Search for the cell housing the specified text and yield its (x, y) center coordinate. 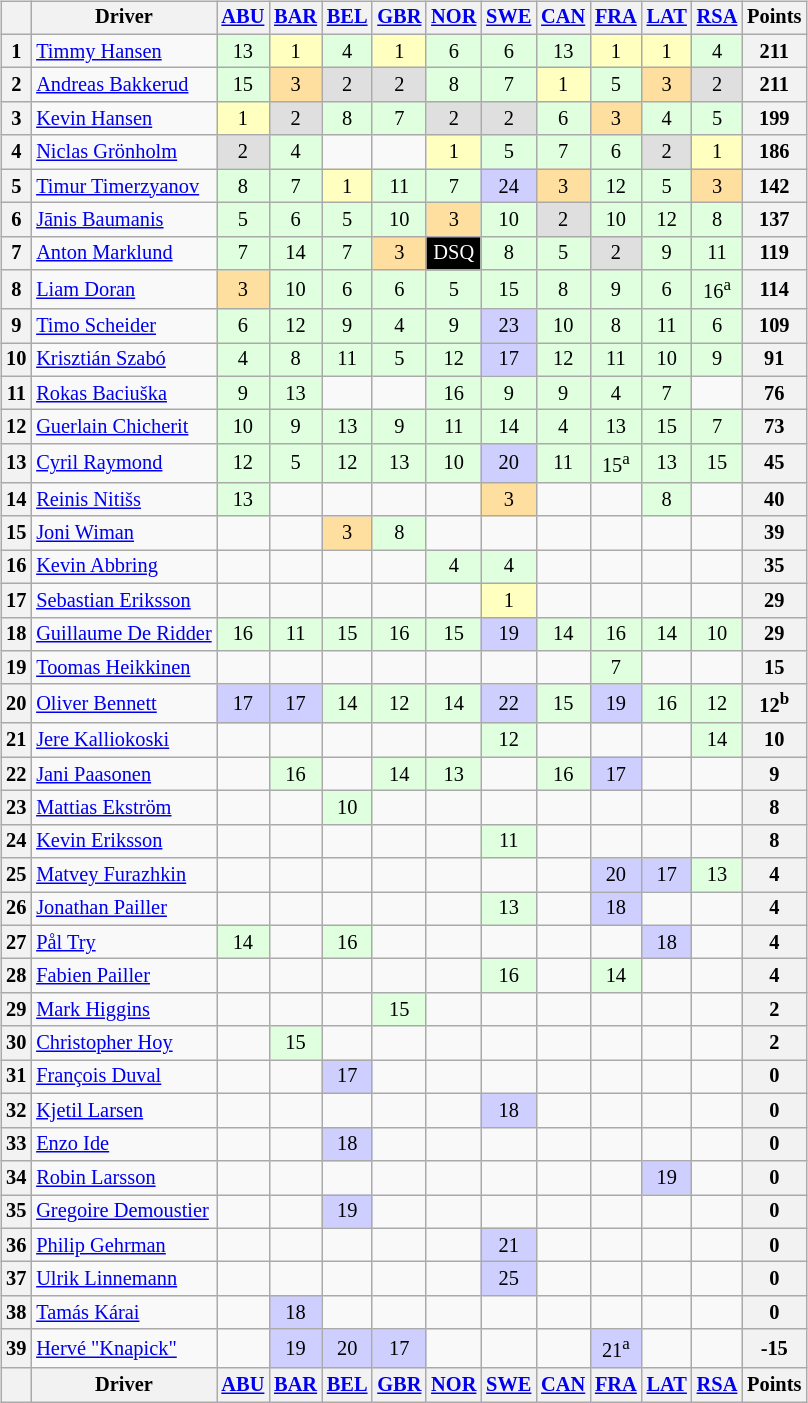
45 (774, 462)
Toomas Heikkinen (124, 668)
DSQ (454, 253)
Gregoire Demoustier (124, 1211)
34 (16, 1178)
Tamás Kárai (124, 1312)
Jonathan Pailler (124, 909)
Fabien Pailler (124, 976)
Kevin Abbring (124, 567)
91 (774, 359)
Cyril Raymond (124, 462)
28 (16, 976)
Reinis Nitišs (124, 499)
Enzo Ide (124, 1144)
137 (774, 220)
Robin Larsson (124, 1178)
32 (16, 1111)
27 (16, 942)
Timmy Hansen (124, 51)
Guerlain Chicherit (124, 427)
30 (16, 1043)
37 (16, 1279)
Mark Higgins (124, 1010)
Oliver Bennett (124, 704)
Ulrik Linnemann (124, 1279)
40 (774, 499)
Mattias Ekström (124, 808)
Liam Doran (124, 290)
Jani Paasonen (124, 774)
Timo Scheider (124, 326)
Jānis Baumanis (124, 220)
Guillaume De Ridder (124, 634)
Matvey Furazhkin (124, 875)
Anton Marklund (124, 253)
Jere Kalliokoski (124, 740)
15a (616, 462)
Hervé "Knapick" (124, 1348)
114 (774, 290)
16a (717, 290)
Krisztián Szabó (124, 359)
Rokas Baciuška (124, 393)
-15 (774, 1348)
38 (16, 1312)
Andreas Bakkerud (124, 85)
142 (774, 186)
Joni Wiman (124, 533)
Sebastian Eriksson (124, 600)
Pål Try (124, 942)
Timur Timerzyanov (124, 186)
73 (774, 427)
Kjetil Larsen (124, 1111)
Kevin Hansen (124, 119)
119 (774, 253)
François Duval (124, 1077)
31 (16, 1077)
76 (774, 393)
Kevin Eriksson (124, 841)
12b (774, 704)
Philip Gehrman (124, 1245)
33 (16, 1144)
26 (16, 909)
109 (774, 326)
199 (774, 119)
Niclas Grönholm (124, 152)
Christopher Hoy (124, 1043)
36 (16, 1245)
186 (774, 152)
21a (616, 1348)
